For the text-containing cell, return its midpoint in [x, y] coordinate format. 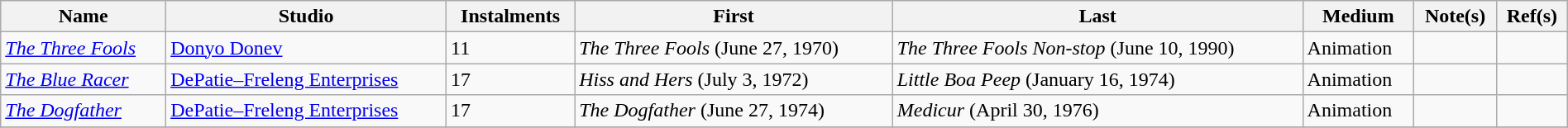
The Blue Racer [84, 79]
Hiss and Hers (July 3, 1972) [734, 79]
The Dogfather [84, 111]
Medicur (April 30, 1976) [1097, 111]
Name [84, 17]
Little Boa Peep (January 16, 1974) [1097, 79]
11 [511, 48]
Instalments [511, 17]
Ref(s) [1532, 17]
The Three Fools Non-stop (June 10, 1990) [1097, 48]
The Three Fools [84, 48]
Medium [1358, 17]
The Three Fools (June 27, 1970) [734, 48]
Donyo Donev [306, 48]
Last [1097, 17]
Note(s) [1456, 17]
First [734, 17]
The Dogfather (June 27, 1974) [734, 111]
Studio [306, 17]
